From the cell containing the given text, extract its center point as [x, y] coordinate. 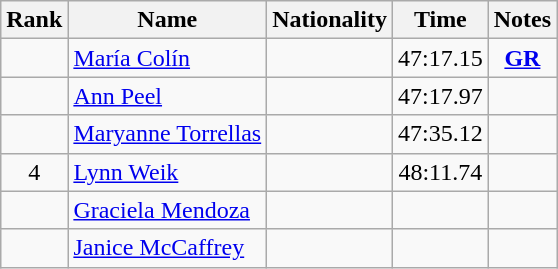
48:11.74 [440, 172]
47:17.15 [440, 58]
Graciela Mendoza [168, 210]
Rank [34, 20]
Name [168, 20]
Nationality [330, 20]
4 [34, 172]
GR [522, 58]
Ann Peel [168, 96]
Notes [522, 20]
47:35.12 [440, 134]
Lynn Weik [168, 172]
Time [440, 20]
Maryanne Torrellas [168, 134]
María Colín [168, 58]
Janice McCaffrey [168, 248]
47:17.97 [440, 96]
